Output the [x, y] coordinate of the center of the cell containing the given text.  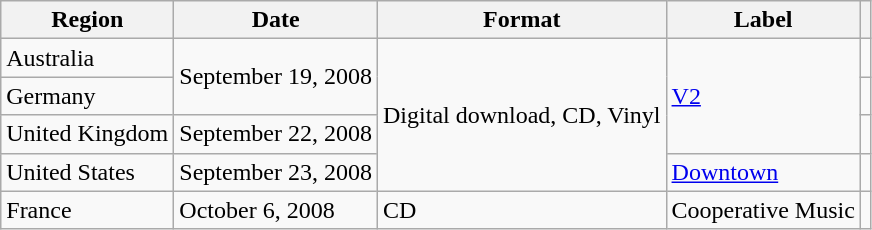
September 22, 2008 [276, 134]
Date [276, 20]
Cooperative Music [763, 210]
Downtown [763, 172]
Germany [88, 96]
September 19, 2008 [276, 77]
United Kingdom [88, 134]
France [88, 210]
Label [763, 20]
Region [88, 20]
Format [522, 20]
September 23, 2008 [276, 172]
United States [88, 172]
Digital download, CD, Vinyl [522, 115]
October 6, 2008 [276, 210]
CD [522, 210]
V2 [763, 96]
Australia [88, 58]
